Capture the cell that displays the provided text and extract its (X, Y) central coordinate. 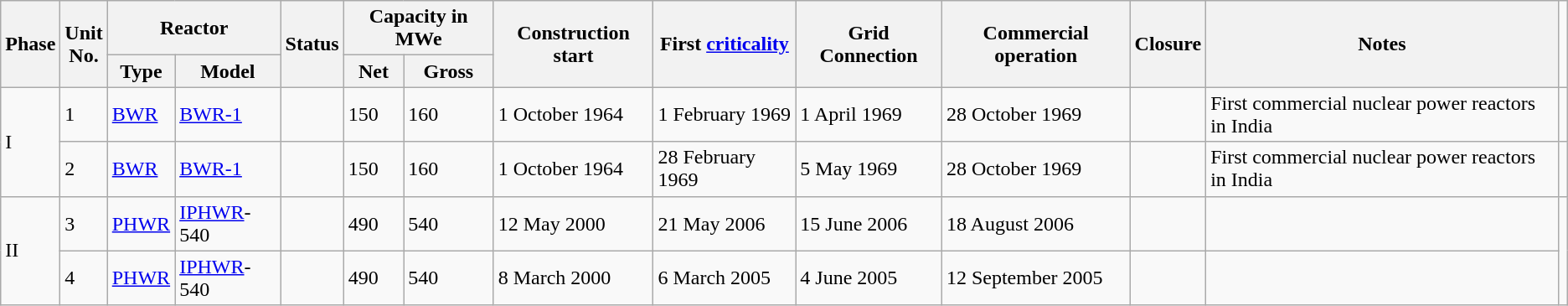
1 February 1969 (725, 114)
4 (84, 278)
Model (228, 71)
Construction start (573, 44)
Commercial operation (1035, 44)
Reactor (194, 29)
3 (84, 223)
Phase (30, 44)
18 August 2006 (1035, 223)
First criticality (725, 44)
12 May 2000 (573, 223)
Net (374, 71)
UnitNo. (84, 44)
1 (84, 114)
1 April 1969 (869, 114)
I (30, 142)
4 June 2005 (869, 278)
8 March 2000 (573, 278)
6 March 2005 (725, 278)
2 (84, 169)
21 May 2006 (725, 223)
15 June 2006 (869, 223)
Status (312, 44)
Notes (1382, 44)
5 May 1969 (869, 169)
Gross (449, 71)
Type (141, 71)
Capacity in MWe (419, 29)
Closure (1168, 44)
II (30, 251)
Grid Connection (869, 44)
28 February 1969 (725, 169)
12 September 2005 (1035, 278)
